Find where the given text appears and provide that cell's center as [X, Y] coordinate. 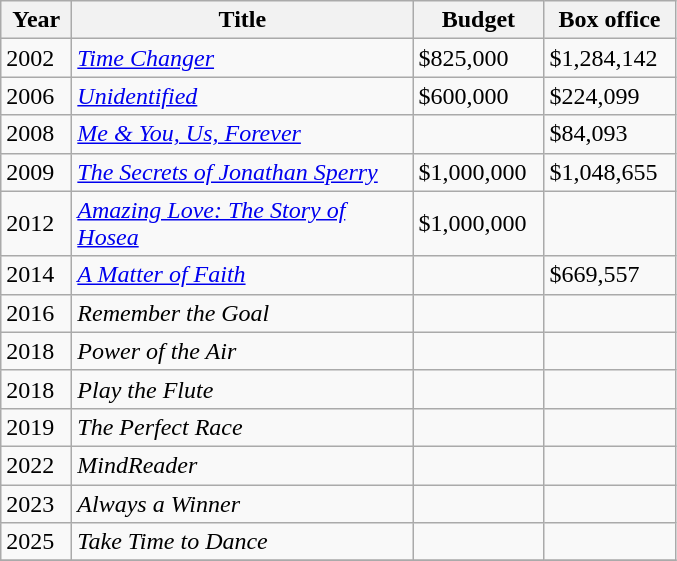
2012 [36, 224]
Always a Winner [242, 503]
Budget [478, 20]
2016 [36, 313]
$224,099 [610, 96]
Me & You, Us, Forever [242, 134]
$1,284,142 [610, 58]
Play the Flute [242, 389]
2002 [36, 58]
2019 [36, 427]
Time Changer [242, 58]
The Secrets of Jonathan Sperry [242, 172]
Title [242, 20]
2006 [36, 96]
2022 [36, 465]
Take Time to Dance [242, 542]
$84,093 [610, 134]
2008 [36, 134]
Year [36, 20]
Unidentified [242, 96]
The Perfect Race [242, 427]
Amazing Love: The Story of Hosea [242, 224]
2023 [36, 503]
2025 [36, 542]
MindReader [242, 465]
2014 [36, 275]
Power of the Air [242, 351]
A Matter of Faith [242, 275]
2009 [36, 172]
Box office [610, 20]
$1,048,655 [610, 172]
$825,000 [478, 58]
Remember the Goal [242, 313]
$669,557 [610, 275]
$600,000 [478, 96]
